Pinpoint the cell where the given text exists, returning its [x, y] midpoint coordinate. 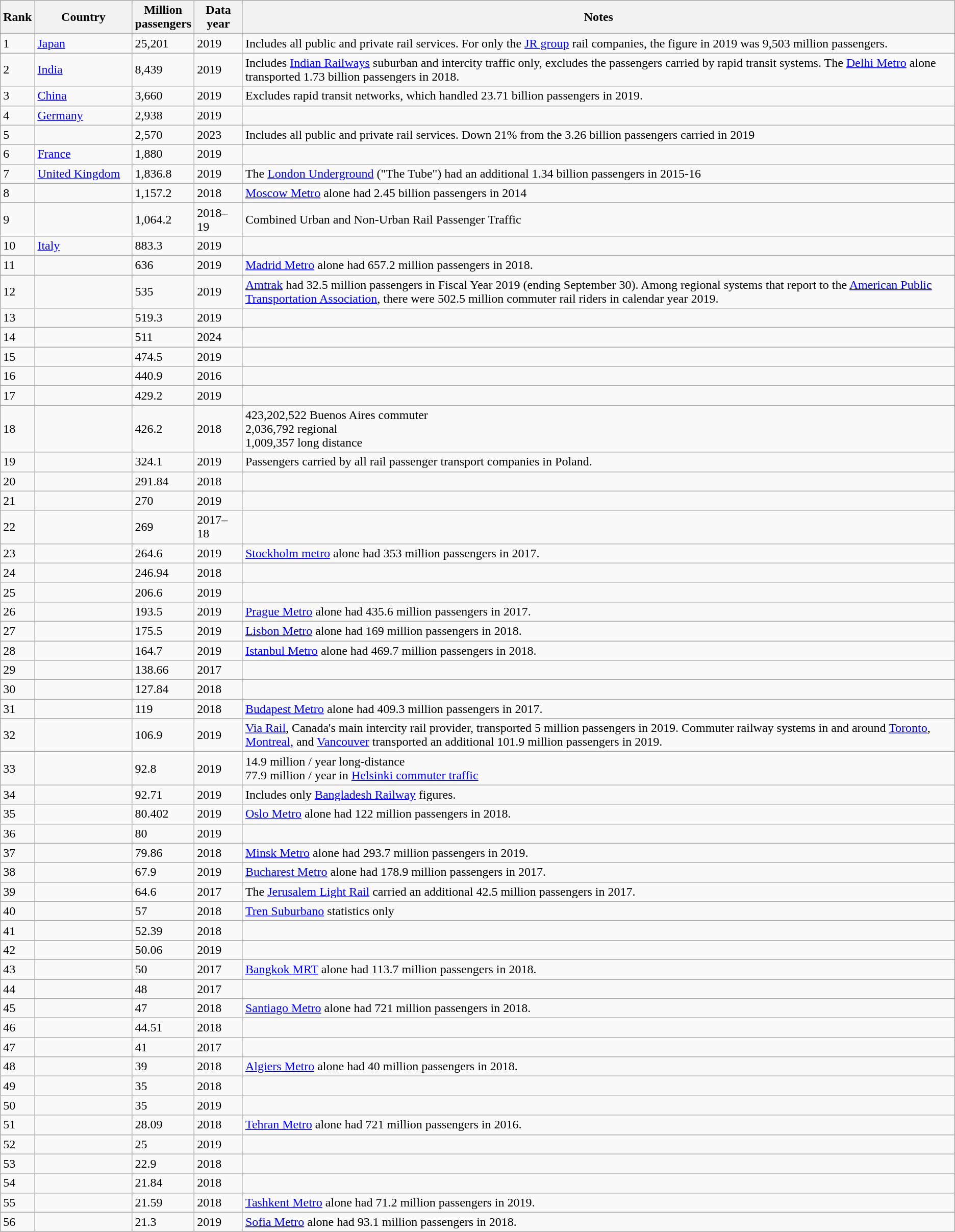
Passengers carried by all rail passenger transport companies in Poland. [598, 462]
46 [17, 1028]
2024 [218, 337]
Tehran Metro alone had 721 million passengers in 2016. [598, 1125]
246.94 [163, 573]
Includes all public and private rail services. For only the JR group rail companies, the figure in 2019 was 9,503 million passengers. [598, 43]
43 [17, 969]
52 [17, 1144]
42 [17, 950]
50.06 [163, 950]
25,201 [163, 43]
Bucharest Metro alone had 178.9 million passengers in 2017. [598, 872]
55 [17, 1202]
6 [17, 154]
4 [17, 115]
24 [17, 573]
92.8 [163, 769]
54 [17, 1183]
3 [17, 96]
2018–19 [218, 219]
2,570 [163, 135]
2017–18 [218, 527]
17 [17, 396]
2016 [218, 376]
Italy [84, 245]
291.84 [163, 481]
The Jerusalem Light Rail carried an additional 42.5 million passengers in 2017. [598, 892]
India [84, 69]
14.9 million / year long-distance77.9 million / year in Helsinki commuter traffic [598, 769]
119 [163, 709]
Sofia Metro alone had 93.1 million passengers in 2018. [598, 1222]
23 [17, 553]
324.1 [163, 462]
14 [17, 337]
Minsk Metro alone had 293.7 million passengers in 2019. [598, 853]
1 [17, 43]
8,439 [163, 69]
Lisbon Metro alone had 169 million passengers in 2018. [598, 631]
Oslo Metro alone had 122 million passengers in 2018. [598, 814]
38 [17, 872]
79.86 [163, 853]
Excludes rapid transit networks, which handled 23.71 billion passengers in 2019. [598, 96]
92.71 [163, 795]
57 [163, 911]
29 [17, 670]
Data year [218, 17]
474.5 [163, 357]
636 [163, 265]
3,660 [163, 96]
United Kingdom [84, 174]
10 [17, 245]
22.9 [163, 1164]
164.7 [163, 651]
22 [17, 527]
1,157.2 [163, 193]
15 [17, 357]
33 [17, 769]
67.9 [163, 872]
30 [17, 689]
28 [17, 651]
Rank [17, 17]
2 [17, 69]
426.2 [163, 429]
26 [17, 611]
20 [17, 481]
28.09 [163, 1125]
Tashkent Metro alone had 71.2 million passengers in 2019. [598, 1202]
32 [17, 735]
8 [17, 193]
Japan [84, 43]
18 [17, 429]
51 [17, 1125]
Tren Suburbano statistics only [598, 911]
56 [17, 1222]
49 [17, 1086]
China [84, 96]
44 [17, 989]
9 [17, 219]
36 [17, 833]
19 [17, 462]
Santiago Metro alone had 721 million passengers in 2018. [598, 1008]
80.402 [163, 814]
France [84, 154]
1,836.8 [163, 174]
429.2 [163, 396]
Millionpassengers [163, 17]
1,064.2 [163, 219]
Bangkok MRT alone had 113.7 million passengers in 2018. [598, 969]
175.5 [163, 631]
13 [17, 318]
440.9 [163, 376]
106.9 [163, 735]
127.84 [163, 689]
206.6 [163, 592]
2,938 [163, 115]
264.6 [163, 553]
44.51 [163, 1028]
12 [17, 291]
Includes only Bangladesh Railway figures. [598, 795]
21.3 [163, 1222]
270 [163, 501]
535 [163, 291]
45 [17, 1008]
5 [17, 135]
11 [17, 265]
Algiers Metro alone had 40 million passengers in 2018. [598, 1067]
Istanbul Metro alone had 469.7 million passengers in 2018. [598, 651]
193.5 [163, 611]
Madrid Metro alone had 657.2 million passengers in 2018. [598, 265]
511 [163, 337]
21 [17, 501]
2023 [218, 135]
37 [17, 853]
Budapest Metro alone had 409.3 million passengers in 2017. [598, 709]
16 [17, 376]
519.3 [163, 318]
883.3 [163, 245]
1,880 [163, 154]
Combined Urban and Non-Urban Rail Passenger Traffic [598, 219]
21.59 [163, 1202]
423,202,522 Buenos Aires commuter2,036,792 regional1,009,357 long distance [598, 429]
138.66 [163, 670]
80 [163, 833]
Moscow Metro alone had 2.45 billion passengers in 2014 [598, 193]
34 [17, 795]
Stockholm metro alone had 353 million passengers in 2017. [598, 553]
Country [84, 17]
Includes all public and private rail services. Down 21% from the 3.26 billion passengers carried in 2019 [598, 135]
Germany [84, 115]
31 [17, 709]
Prague Metro alone had 435.6 million passengers in 2017. [598, 611]
269 [163, 527]
27 [17, 631]
53 [17, 1164]
64.6 [163, 892]
7 [17, 174]
40 [17, 911]
The London Underground ("The Tube") had an additional 1.34 billion passengers in 2015-16 [598, 174]
Notes [598, 17]
21.84 [163, 1183]
52.39 [163, 930]
